Pinpoint the cell where the given text exists, returning its [X, Y] midpoint coordinate. 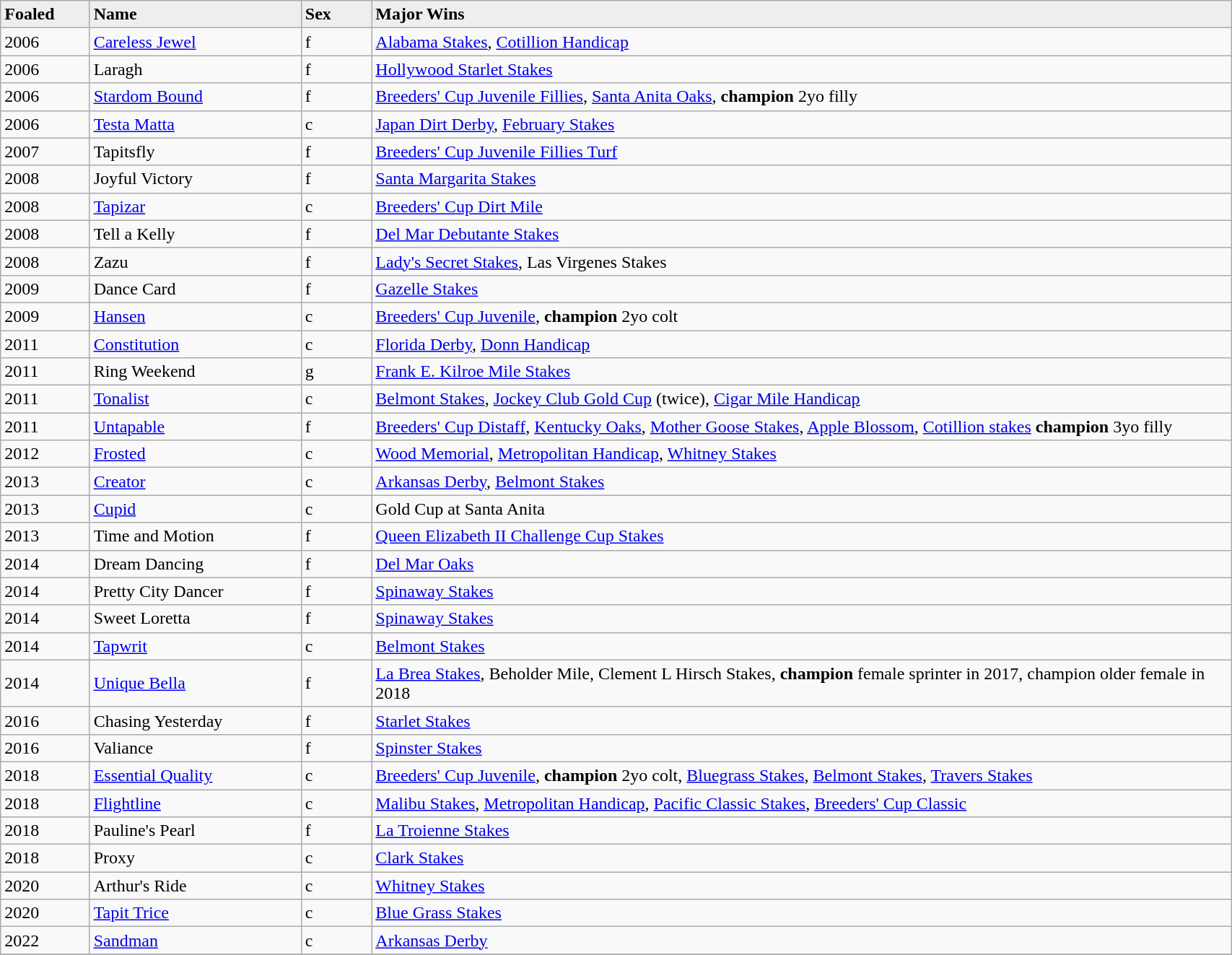
Stardom Bound [195, 97]
Lady's Secret Stakes, Las Virgenes Stakes [801, 261]
Zazu [195, 261]
Alabama Stakes, Cotillion Handicap [801, 42]
Unique Bella [195, 683]
Frank E. Kilroe Mile Stakes [801, 372]
Hollywood Starlet Stakes [801, 69]
Santa Margarita Stakes [801, 179]
La Troienne Stakes [801, 831]
Creator [195, 481]
Laragh [195, 69]
Sex [336, 14]
Proxy [195, 858]
Tapwrit [195, 646]
Time and Motion [195, 536]
Frosted [195, 454]
Ring Weekend [195, 372]
Japan Dirt Derby, February Stakes [801, 124]
Breeders' Cup Juvenile, champion 2yo colt, Bluegrass Stakes, Belmont Stakes, Travers Stakes [801, 775]
Tapit Trice [195, 913]
Malibu Stakes, Metropolitan Handicap, Pacific Classic Stakes, Breeders' Cup Classic [801, 803]
Foaled [45, 14]
Belmont Stakes, Jockey Club Gold Cup (twice), Cigar Mile Handicap [801, 399]
2012 [45, 454]
Arthur's Ride [195, 886]
Starlet Stakes [801, 720]
Breeders' Cup Juvenile, champion 2yo colt [801, 316]
Untapable [195, 427]
Sandman [195, 941]
g [336, 372]
Florida Derby, Donn Handicap [801, 344]
La Brea Stakes, Beholder Mile, Clement L Hirsch Stakes, champion female sprinter in 2017, champion older female in 2018 [801, 683]
Gazelle Stakes [801, 289]
Clark Stakes [801, 858]
Careless Jewel [195, 42]
Pauline's Pearl [195, 831]
Joyful Victory [195, 179]
2007 [45, 152]
Belmont Stakes [801, 646]
Queen Elizabeth II Challenge Cup Stakes [801, 536]
Pretty City Dancer [195, 591]
Testa Matta [195, 124]
Hansen [195, 316]
Flightline [195, 803]
Tonalist [195, 399]
Essential Quality [195, 775]
2022 [45, 941]
Wood Memorial, Metropolitan Handicap, Whitney Stakes [801, 454]
Cupid [195, 509]
Name [195, 14]
Arkansas Derby [801, 941]
Chasing Yesterday [195, 720]
Sweet Loretta [195, 619]
Del Mar Oaks [801, 564]
Breeders' Cup Distaff, Kentucky Oaks, Mother Goose Stakes, Apple Blossom, Cotillion stakes champion 3yo filly [801, 427]
Spinster Stakes [801, 748]
Whitney Stakes [801, 886]
Breeders' Cup Juvenile Fillies, Santa Anita Oaks, champion 2yo filly [801, 97]
Tell a Kelly [195, 234]
Valiance [195, 748]
Dance Card [195, 289]
Tapitsfly [195, 152]
Tapizar [195, 206]
Dream Dancing [195, 564]
Gold Cup at Santa Anita [801, 509]
Breeders' Cup Dirt Mile [801, 206]
Del Mar Debutante Stakes [801, 234]
Arkansas Derby, Belmont Stakes [801, 481]
Blue Grass Stakes [801, 913]
Breeders' Cup Juvenile Fillies Turf [801, 152]
Constitution [195, 344]
Major Wins [801, 14]
